Identify which cell holds the provided text, then report its [x, y] central coordinate. 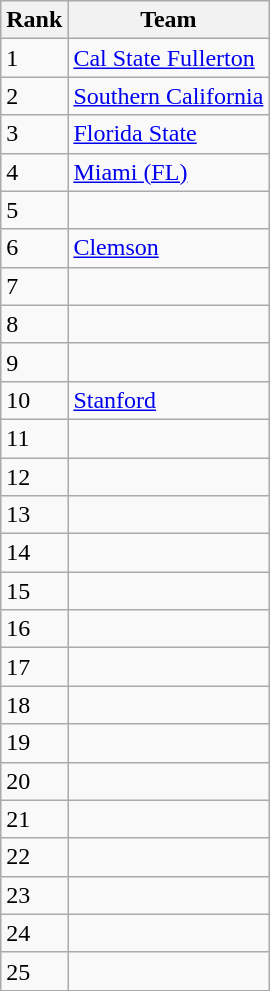
6 [34, 248]
11 [34, 438]
Team [168, 20]
Miami (FL) [168, 172]
16 [34, 629]
13 [34, 515]
14 [34, 553]
24 [34, 933]
22 [34, 857]
23 [34, 895]
Clemson [168, 248]
12 [34, 477]
18 [34, 705]
25 [34, 971]
21 [34, 819]
Florida State [168, 134]
9 [34, 362]
Southern California [168, 96]
8 [34, 324]
3 [34, 134]
20 [34, 781]
5 [34, 210]
Rank [34, 20]
19 [34, 743]
1 [34, 58]
Cal State Fullerton [168, 58]
4 [34, 172]
10 [34, 400]
15 [34, 591]
17 [34, 667]
7 [34, 286]
Stanford [168, 400]
2 [34, 96]
